Detect which cell encompasses the target text, then output its (x, y) center coordinate. 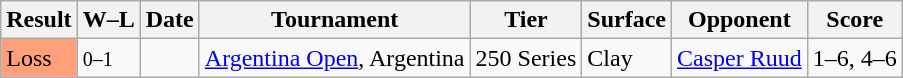
Tournament (334, 20)
Score (854, 20)
W–L (108, 20)
1–6, 4–6 (854, 58)
Surface (627, 20)
Opponent (740, 20)
Clay (627, 58)
Date (170, 20)
Casper Ruud (740, 58)
Argentina Open, Argentina (334, 58)
0–1 (108, 58)
Tier (526, 20)
Result (39, 20)
250 Series (526, 58)
Loss (39, 58)
